Output the [X, Y] coordinate of the center of the cell containing the given text.  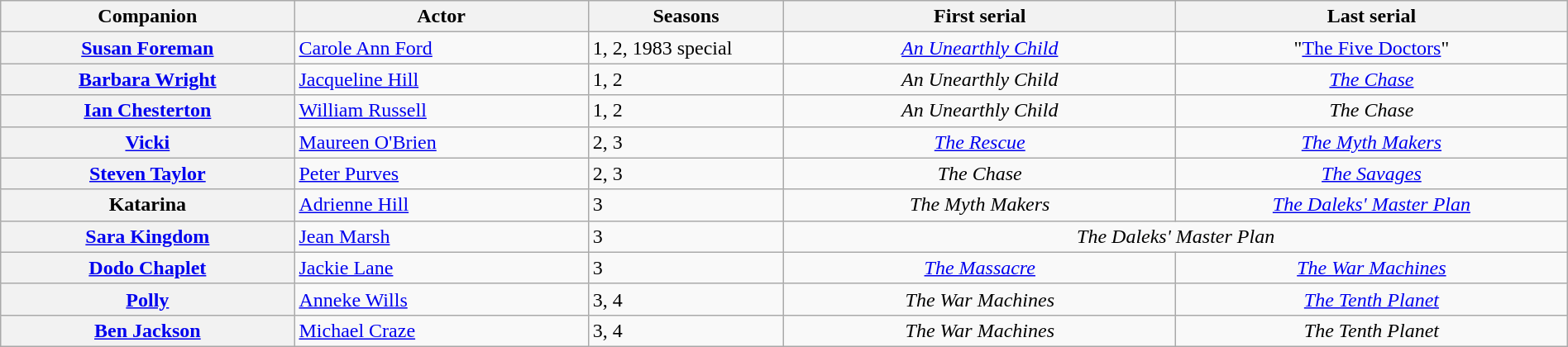
Last serial [1372, 17]
Actor [442, 17]
Seasons [686, 17]
Maureen O'Brien [442, 142]
Vicki [147, 142]
The Savages [1372, 173]
First serial [980, 17]
The Rescue [980, 142]
Michael Craze [442, 330]
Barbara Wright [147, 79]
Companion [147, 17]
Peter Purves [442, 173]
Anneke Wills [442, 299]
Adrienne Hill [442, 205]
Jackie Lane [442, 268]
Ian Chesterton [147, 111]
Dodo Chaplet [147, 268]
Jean Marsh [442, 236]
Katarina [147, 205]
Polly [147, 299]
William Russell [442, 111]
Sara Kingdom [147, 236]
Carole Ann Ford [442, 48]
Ben Jackson [147, 330]
The Massacre [980, 268]
Steven Taylor [147, 173]
Jacqueline Hill [442, 79]
"The Five Doctors" [1372, 48]
Susan Foreman [147, 48]
1, 2, 1983 special [686, 48]
